Scan for the cell matching the given text and deliver its (X, Y) coordinate at center. 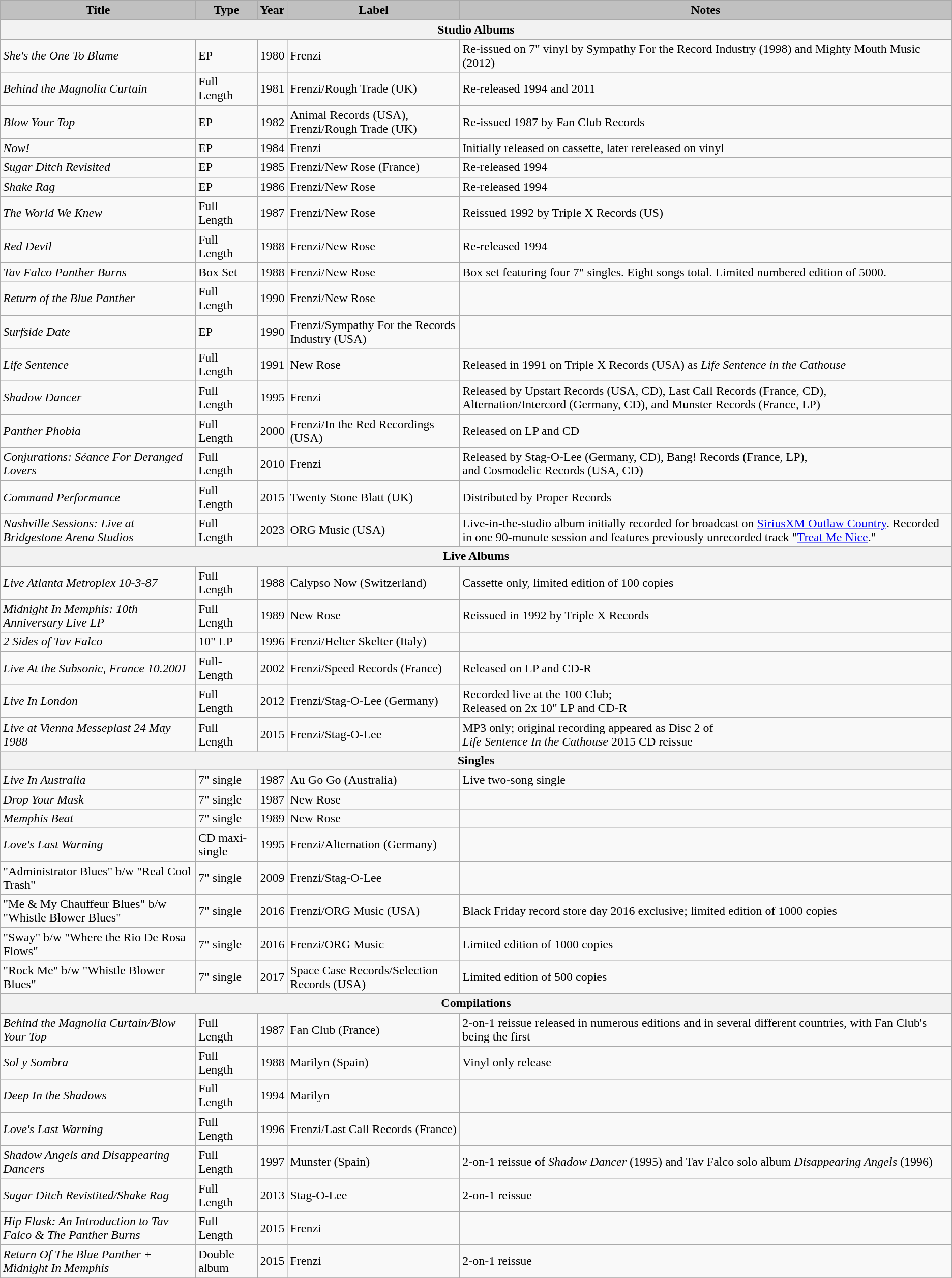
Released by Upstart Records (USA, CD), Last Call Records (France, CD), Alternation/Intercord (Germany, CD), and Munster Records (France, LP) (706, 398)
Limited edition of 500 copies (706, 977)
Frenzi/In the Red Recordings (USA) (373, 431)
Munster (Spain) (373, 1162)
2012 (273, 701)
Re-issued on 7" vinyl by Sympathy For the Record Industry (1998) and Mighty Mouth Music (2012) (706, 56)
Live In London (98, 701)
"Administrator Blues" b/w "Real Cool Trash" (98, 878)
Frenzi/Alternation (Germany) (373, 845)
Type (226, 10)
1981 (273, 88)
Space Case Records/Selection Records (USA) (373, 977)
Initially released on cassette, later rereleased on vinyl (706, 148)
Frenzi/Stag-O-Lee (Germany) (373, 701)
Compilations (476, 1003)
10" LP (226, 642)
Shadow Angels and Disappearing Dancers (98, 1162)
CD maxi-single (226, 845)
Nashville Sessions: Live at Bridgestone Arena Studios (98, 530)
Re-issued 1987 by Fan Club Records (706, 122)
Studio Albums (476, 29)
Behind the Magnolia Curtain/Blow Your Top (98, 1029)
She's the One To Blame (98, 56)
Singles (476, 760)
1985 (273, 167)
2023 (273, 530)
Sugar Ditch Revisited (98, 167)
Black Friday record store day 2016 exclusive; limited edition of 1000 copies (706, 911)
Animal Records (USA), Frenzi/Rough Trade (UK) (373, 122)
Frenzi/Rough Trade (UK) (373, 88)
1986 (273, 187)
Tav Falco Panther Burns (98, 272)
Frenzi/ORG Music (373, 944)
Vinyl only release (706, 1063)
Recorded live at the 100 Club;Released on 2x 10" LP and CD-R (706, 701)
2009 (273, 878)
Live At the Subsonic, France 10.2001 (98, 668)
Limited edition of 1000 copies (706, 944)
Released on LP and CD-R (706, 668)
Marilyn (Spain) (373, 1063)
Box Set (226, 272)
Blow Your Top (98, 122)
2010 (273, 464)
Au Go Go (Australia) (373, 780)
Frenzi/New Rose (France) (373, 167)
Conjurations: Séance For Deranged Lovers (98, 464)
2-on-1 reissue released in numerous editions and in several different countries, with Fan Club's being the first (706, 1029)
Shake Rag (98, 187)
"Rock Me" b/w "Whistle Blower Blues" (98, 977)
2-on-1 reissue of Shadow Dancer (1995) and Tav Falco solo album Disappearing Angels (1996) (706, 1162)
The World We Knew (98, 213)
"Sway" b/w "Where the Rio De Rosa Flows" (98, 944)
Re-released 1994 and 2011 (706, 88)
Stag-O-Lee (373, 1195)
Box set featuring four 7" singles. Eight songs total. Limited numbered edition of 5000. (706, 272)
Reissued in 1992 by Triple X Records (706, 615)
Year (273, 10)
Notes (706, 10)
Red Devil (98, 246)
Full-Length (226, 668)
Live at Vienna Messeplast 24 May 1988 (98, 734)
Live Atlanta Metroplex 10-3-87 (98, 583)
Frenzi/ORG Music (USA) (373, 911)
Deep In the Shadows (98, 1095)
Sugar Ditch Revistited/Shake Rag (98, 1195)
Shadow Dancer (98, 398)
Twenty Stone Blatt (UK) (373, 497)
Drop Your Mask (98, 799)
Released in 1991 on Triple X Records (USA) as Life Sentence in the Cathouse (706, 365)
Now! (98, 148)
Frenzi/Last Call Records (France) (373, 1129)
ORG Music (USA) (373, 530)
Reissued 1992 by Triple X Records (US) (706, 213)
Surfside Date (98, 332)
Hip Flask: An Introduction to Tav Falco & The Panther Burns (98, 1228)
2002 (273, 668)
2013 (273, 1195)
Frenzi/Speed Records (France) (373, 668)
Calypso Now (Switzerland) (373, 583)
Released on LP and CD (706, 431)
Midnight In Memphis: 10th Anniversary Live LP (98, 615)
1994 (273, 1095)
Return of the Blue Panther (98, 298)
Distributed by Proper Records (706, 497)
Memphis Beat (98, 819)
2000 (273, 431)
1997 (273, 1162)
1991 (273, 365)
1980 (273, 56)
"Me & My Chauffeur Blues" b/w "Whistle Blower Blues" (98, 911)
Frenzi/Sympathy For the Records Industry (USA) (373, 332)
1984 (273, 148)
Cassette only, limited edition of 100 copies (706, 583)
1982 (273, 122)
MP3 only; original recording appeared as Disc 2 ofLife Sentence In the Cathouse 2015 CD reissue (706, 734)
Released by Stag-O-Lee (Germany, CD), Bang! Records (France, LP), and Cosmodelic Records (USA, CD) (706, 464)
Behind the Magnolia Curtain (98, 88)
Label (373, 10)
Return Of The Blue Panther + Midnight In Memphis (98, 1261)
2 Sides of Tav Falco (98, 642)
Double album (226, 1261)
Panther Phobia (98, 431)
Live Albums (476, 556)
2017 (273, 977)
Life Sentence (98, 365)
Fan Club (France) (373, 1029)
Marilyn (373, 1095)
Live two-song single (706, 780)
Sol y Sombra (98, 1063)
Frenzi/Helter Skelter (Italy) (373, 642)
Title (98, 10)
Live In Australia (98, 780)
Command Performance (98, 497)
